Return the [x, y] coordinate for the center point of the cell that contains the specified text.  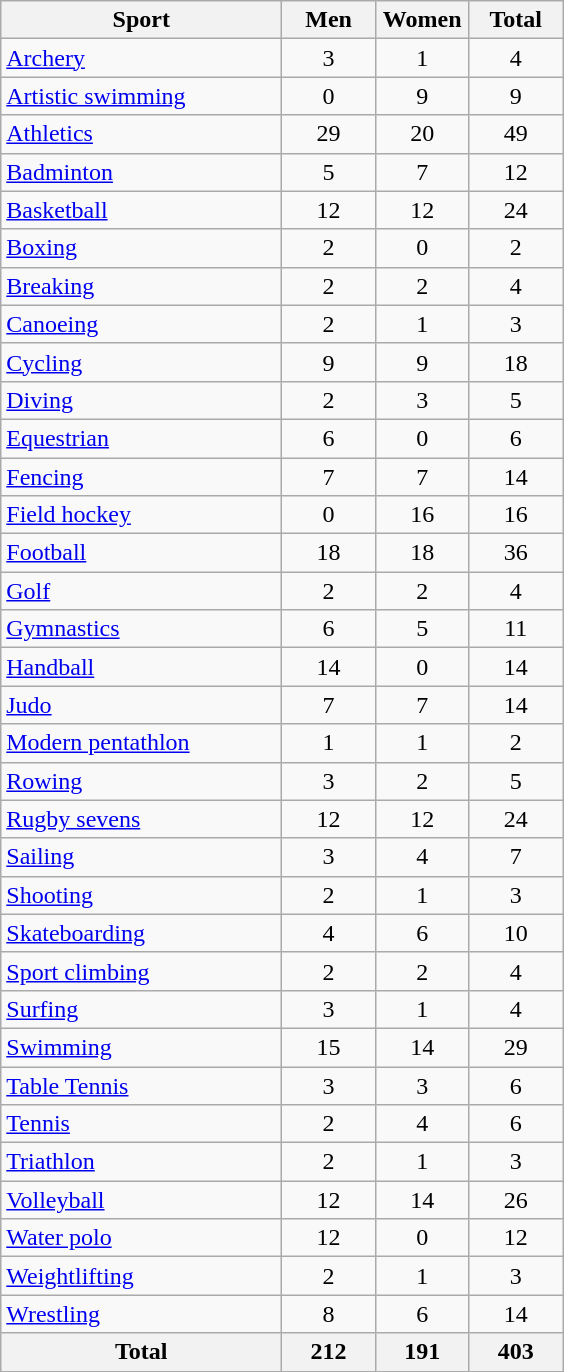
Gymnastics [142, 629]
Artistic swimming [142, 96]
Surfing [142, 1009]
Badminton [142, 172]
Canoeing [142, 324]
Weightlifting [142, 1276]
15 [329, 1047]
26 [516, 1200]
Field hockey [142, 515]
Modern pentathlon [142, 743]
403 [516, 1352]
Judo [142, 705]
Rugby sevens [142, 819]
Archery [142, 58]
Football [142, 553]
Skateboarding [142, 933]
212 [329, 1352]
11 [516, 629]
Table Tennis [142, 1085]
Sport climbing [142, 971]
Diving [142, 400]
Swimming [142, 1047]
Women [422, 20]
Triathlon [142, 1162]
Golf [142, 591]
Rowing [142, 781]
49 [516, 134]
Wrestling [142, 1314]
Sailing [142, 857]
Fencing [142, 477]
Sport [142, 20]
8 [329, 1314]
Volleyball [142, 1200]
Cycling [142, 362]
Breaking [142, 286]
Basketball [142, 210]
36 [516, 553]
Tennis [142, 1124]
Boxing [142, 248]
Handball [142, 667]
10 [516, 933]
Shooting [142, 895]
Athletics [142, 134]
Men [329, 20]
191 [422, 1352]
Water polo [142, 1238]
Equestrian [142, 438]
20 [422, 134]
